Pinpoint the cell where the given text exists, returning its (x, y) midpoint coordinate. 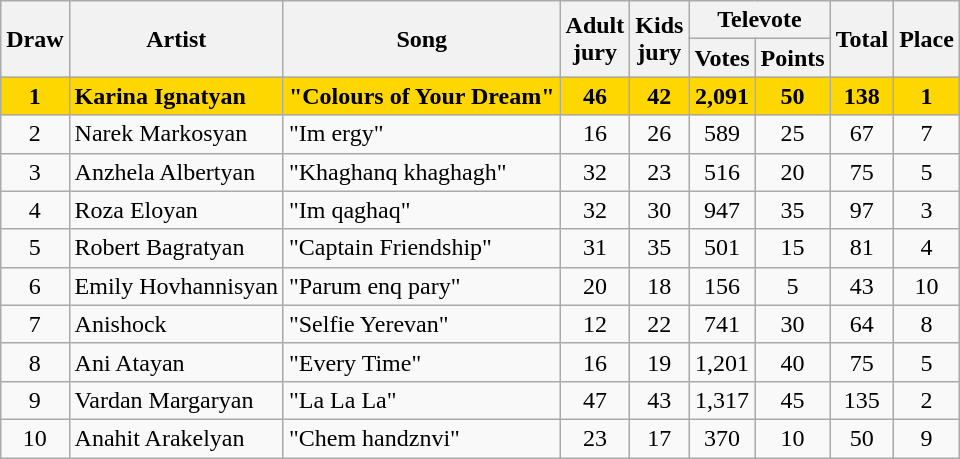
97 (862, 210)
19 (660, 362)
1,317 (722, 400)
42 (660, 96)
135 (862, 400)
138 (862, 96)
Emily Hovhannisyan (176, 286)
22 (660, 324)
Song (422, 39)
501 (722, 248)
947 (722, 210)
67 (862, 134)
2,091 (722, 96)
"Every Time" (422, 362)
18 (660, 286)
12 (595, 324)
Televote (760, 20)
589 (722, 134)
Anzhela Albertyan (176, 172)
Anahit Arakelyan (176, 438)
Ani Atayan (176, 362)
15 (792, 248)
516 (722, 172)
40 (792, 362)
"Parum enq pary" (422, 286)
6 (35, 286)
"Im ergy" (422, 134)
Adultjury (595, 39)
"Captain Friendship" (422, 248)
Karina Ignatyan (176, 96)
81 (862, 248)
"Colours of Your Dream" (422, 96)
25 (792, 134)
Artist (176, 39)
"Khaghanq khaghagh" (422, 172)
"Chem handznvi" (422, 438)
"Selfie Yerevan" (422, 324)
"Im qaghaq" (422, 210)
Robert Bagratyan (176, 248)
370 (722, 438)
Votes (722, 58)
26 (660, 134)
17 (660, 438)
31 (595, 248)
Roza Eloyan (176, 210)
Draw (35, 39)
"La La La" (422, 400)
45 (792, 400)
Points (792, 58)
Anishock (176, 324)
64 (862, 324)
Vardan Margaryan (176, 400)
156 (722, 286)
741 (722, 324)
Narek Markosyan (176, 134)
46 (595, 96)
Place (927, 39)
Total (862, 39)
47 (595, 400)
1,201 (722, 362)
Kidsjury (660, 39)
